Pinpoint the cell where the given text exists, returning its [X, Y] midpoint coordinate. 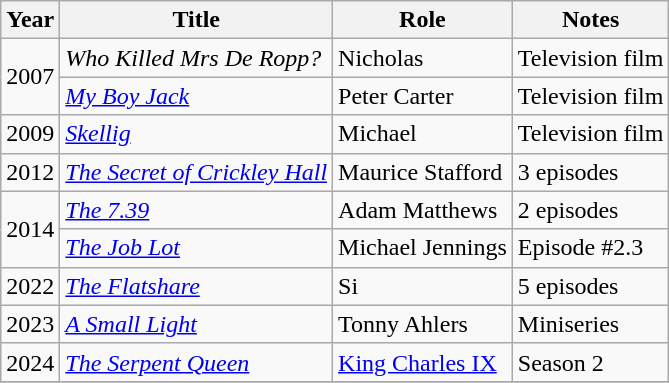
Role [423, 20]
A Small Light [196, 324]
Michael Jennings [423, 248]
5 episodes [590, 286]
The Job Lot [196, 248]
The Secret of Crickley Hall [196, 172]
Adam Matthews [423, 210]
Maurice Stafford [423, 172]
2022 [30, 286]
Skellig [196, 134]
2024 [30, 362]
Nicholas [423, 58]
2 episodes [590, 210]
2009 [30, 134]
Si [423, 286]
2007 [30, 77]
King Charles IX [423, 362]
Title [196, 20]
Episode #2.3 [590, 248]
Notes [590, 20]
The 7.39 [196, 210]
Season 2 [590, 362]
Year [30, 20]
2023 [30, 324]
Tonny Ahlers [423, 324]
The Serpent Queen [196, 362]
3 episodes [590, 172]
Who Killed Mrs De Ropp? [196, 58]
Peter Carter [423, 96]
The Flatshare [196, 286]
My Boy Jack [196, 96]
Miniseries [590, 324]
Michael [423, 134]
2014 [30, 229]
2012 [30, 172]
